Scan for the cell matching the given text and deliver its [x, y] coordinate at center. 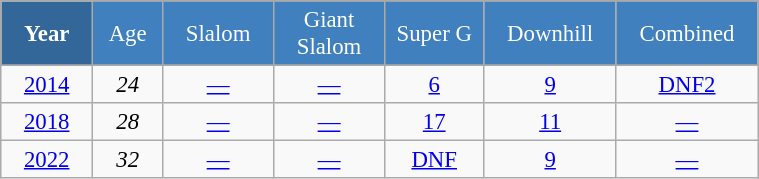
6 [434, 85]
28 [128, 122]
32 [128, 160]
Age [128, 34]
2018 [47, 122]
2022 [47, 160]
DNF2 [686, 85]
DNF [434, 160]
GiantSlalom [330, 34]
Year [47, 34]
Downhill [550, 34]
11 [550, 122]
17 [434, 122]
2014 [47, 85]
Slalom [218, 34]
Super G [434, 34]
Combined [686, 34]
24 [128, 85]
